Capture the cell that displays the provided text and extract its (X, Y) central coordinate. 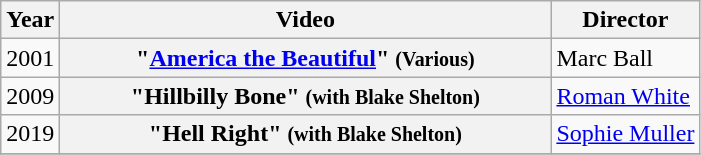
"America the Beautiful" (Various) (306, 58)
Year (30, 20)
"Hillbilly Bone" (with Blake Shelton) (306, 96)
Sophie Muller (626, 134)
"Hell Right" (with Blake Shelton) (306, 134)
Marc Ball (626, 58)
2019 (30, 134)
Roman White (626, 96)
Director (626, 20)
2001 (30, 58)
Video (306, 20)
2009 (30, 96)
